From the cell containing the given text, extract its center point as (X, Y) coordinate. 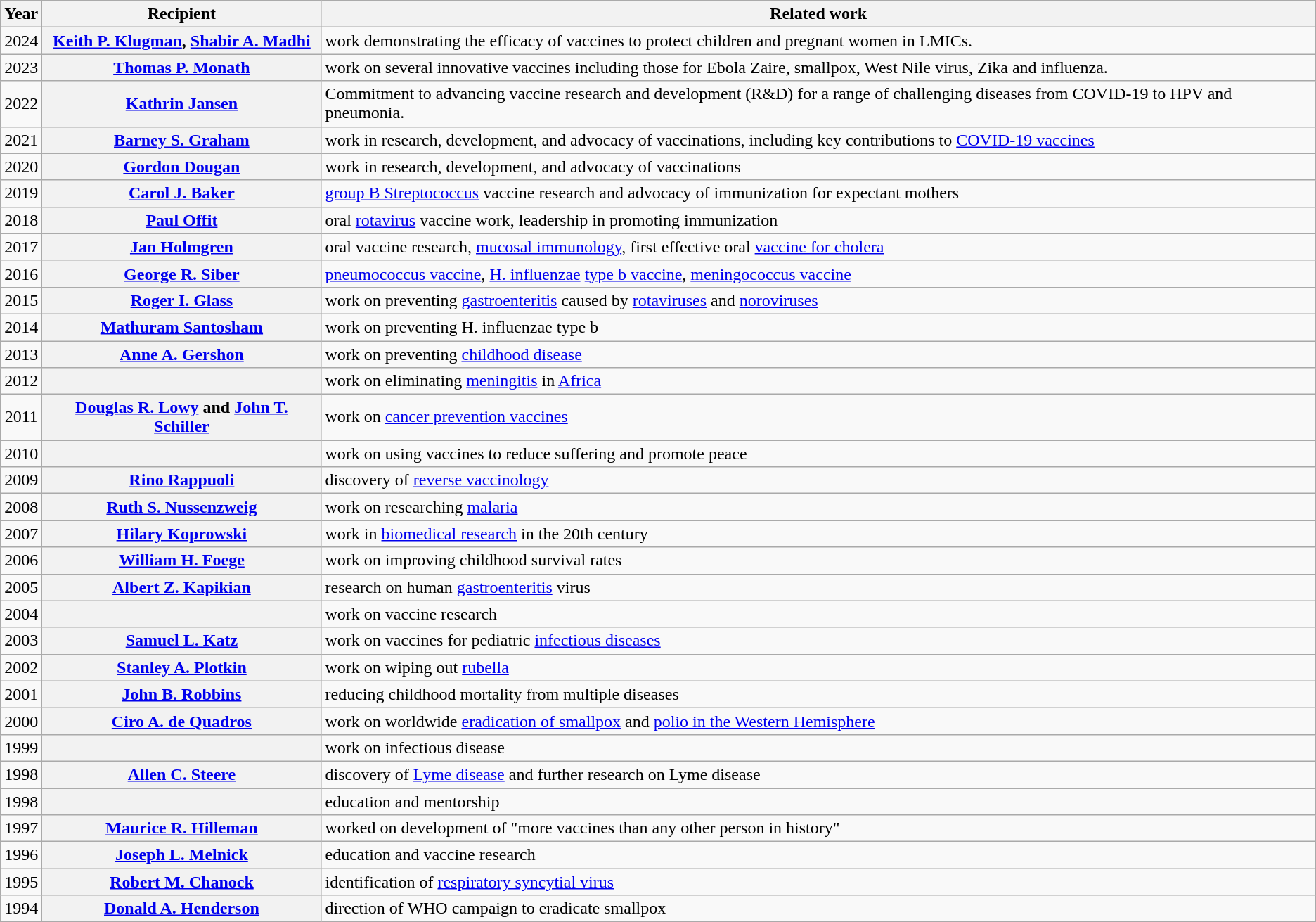
Recipient (181, 14)
Mathuram Santosham (181, 327)
1997 (21, 828)
Carol J. Baker (181, 193)
John B. Robbins (181, 694)
2017 (21, 247)
William H. Foege (181, 561)
Allen C. Steere (181, 774)
Thomas P. Monath (181, 68)
2005 (21, 587)
2018 (21, 220)
2000 (21, 721)
2014 (21, 327)
work on wiping out rubella (818, 667)
Rino Rappuoli (181, 480)
Robert M. Chanock (181, 882)
Roger I. Glass (181, 300)
Samuel L. Katz (181, 641)
work on worldwide eradication of smallpox and polio in the Western Hemisphere (818, 721)
work demonstrating the efficacy of vaccines to protect children and pregnant women in LMICs. (818, 41)
2024 (21, 41)
Paul Offit (181, 220)
work on using vaccines to reduce suffering and promote peace (818, 454)
work on vaccines for pediatric infectious diseases (818, 641)
work on several innovative vaccines including those for Ebola Zaire, smallpox, West Nile virus, Zika and influenza. (818, 68)
discovery of reverse vaccinology (818, 480)
2016 (21, 274)
Gordon Dougan (181, 167)
2003 (21, 641)
education and mentorship (818, 801)
2022 (21, 104)
work on cancer prevention vaccines (818, 418)
work on preventing childhood disease (818, 354)
work in research, development, and advocacy of vaccinations (818, 167)
2007 (21, 534)
2011 (21, 418)
Stanley A. Plotkin (181, 667)
Ciro A. de Quadros (181, 721)
1994 (21, 909)
2002 (21, 667)
work on improving childhood survival rates (818, 561)
discovery of Lyme disease and further research on Lyme disease (818, 774)
Jan Holmgren (181, 247)
Hilary Koprowski (181, 534)
2023 (21, 68)
reducing childhood mortality from multiple diseases (818, 694)
Albert Z. Kapikian (181, 587)
1999 (21, 748)
work on eliminating meningitis in Africa (818, 381)
2006 (21, 561)
Maurice R. Hilleman (181, 828)
work on preventing H. influenzae type b (818, 327)
education and vaccine research (818, 855)
Ruth S. Nussenzweig (181, 507)
2021 (21, 140)
group B Streptococcus vaccine research and advocacy of immunization for expectant mothers (818, 193)
Year (21, 14)
work on preventing gastroenteritis caused by rotaviruses and noroviruses (818, 300)
2010 (21, 454)
Barney S. Graham (181, 140)
George R. Siber (181, 274)
oral vaccine research, mucosal immunology, first effective oral vaccine for cholera (818, 247)
2009 (21, 480)
work on infectious disease (818, 748)
Donald A. Henderson (181, 909)
2013 (21, 354)
worked on development of "more vaccines than any other person in history" (818, 828)
Commitment to advancing vaccine research and development (R&D) for a range of challenging diseases from COVID-19 to HPV and pneumonia. (818, 104)
work on researching malaria (818, 507)
Kathrin Jansen (181, 104)
Anne A. Gershon (181, 354)
Douglas R. Lowy and John T. Schiller (181, 418)
Keith P. Klugman, Shabir A. Madhi (181, 41)
research on human gastroenteritis virus (818, 587)
Related work (818, 14)
2008 (21, 507)
2012 (21, 381)
work on vaccine research (818, 614)
2020 (21, 167)
pneumococcus vaccine, H. influenzae type b vaccine, meningococcus vaccine (818, 274)
2001 (21, 694)
1995 (21, 882)
oral rotavirus vaccine work, leadership in promoting immunization (818, 220)
direction of WHO campaign to eradicate smallpox (818, 909)
2015 (21, 300)
identification of respiratory syncytial virus (818, 882)
work in biomedical research in the 20th century (818, 534)
Joseph L. Melnick (181, 855)
work in research, development, and advocacy of vaccinations, including key contributions to COVID-19 vaccines (818, 140)
2019 (21, 193)
2004 (21, 614)
1996 (21, 855)
